Identify which cell holds the provided text, then report its (x, y) central coordinate. 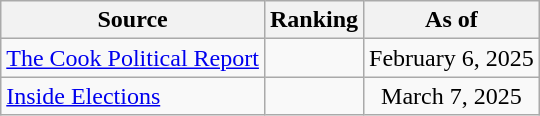
March 7, 2025 (452, 96)
Source (133, 20)
The Cook Political Report (133, 58)
February 6, 2025 (452, 58)
Ranking (314, 20)
Inside Elections (133, 96)
As of (452, 20)
